Detect which cell encompasses the target text, then output its [x, y] center coordinate. 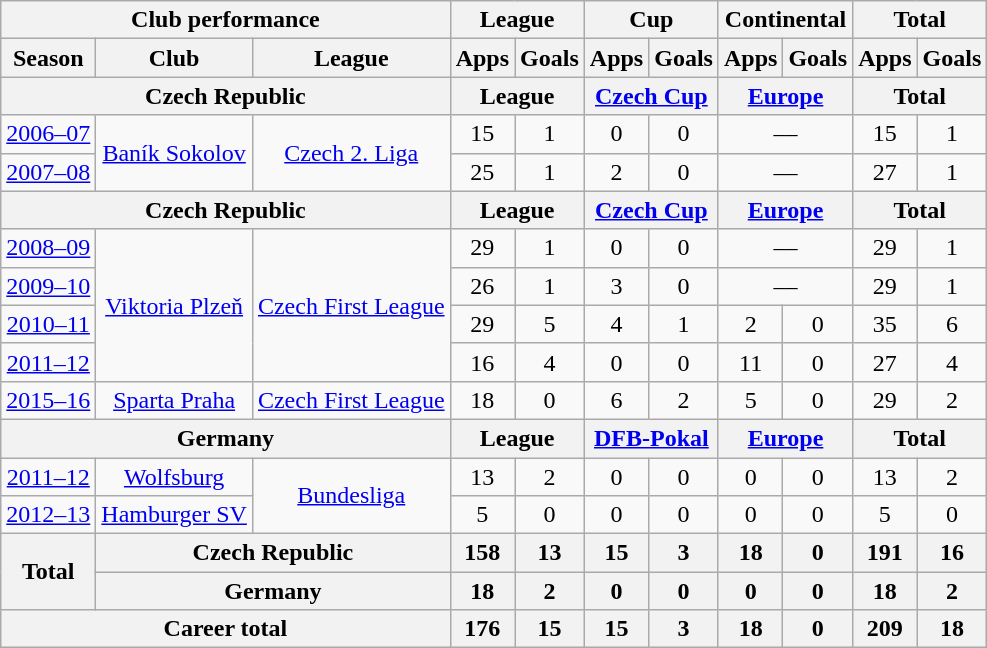
2009–10 [48, 286]
2008–09 [48, 248]
Wolfsburg [174, 477]
26 [482, 286]
Club performance [226, 20]
Continental [785, 20]
25 [482, 172]
Career total [226, 629]
2012–13 [48, 515]
191 [885, 553]
176 [482, 629]
11 [750, 362]
35 [885, 324]
158 [482, 553]
Bundesliga [351, 496]
Viktoria Plzeň [174, 305]
Cup [651, 20]
2015–16 [48, 400]
2007–08 [48, 172]
209 [885, 629]
2010–11 [48, 324]
Sparta Praha [174, 400]
Baník Sokolov [174, 153]
2006–07 [48, 134]
Season [48, 58]
Club [174, 58]
Czech 2. Liga [351, 153]
DFB-Pokal [651, 438]
Hamburger SV [174, 515]
